Provide the (x, y) coordinate of the cell's center where the given text is located.  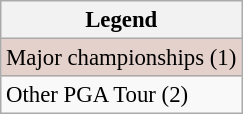
Legend (122, 20)
Major championships (1) (122, 58)
Other PGA Tour (2) (122, 95)
